Extract the [X, Y] coordinate from the center of the cell holding the provided text.  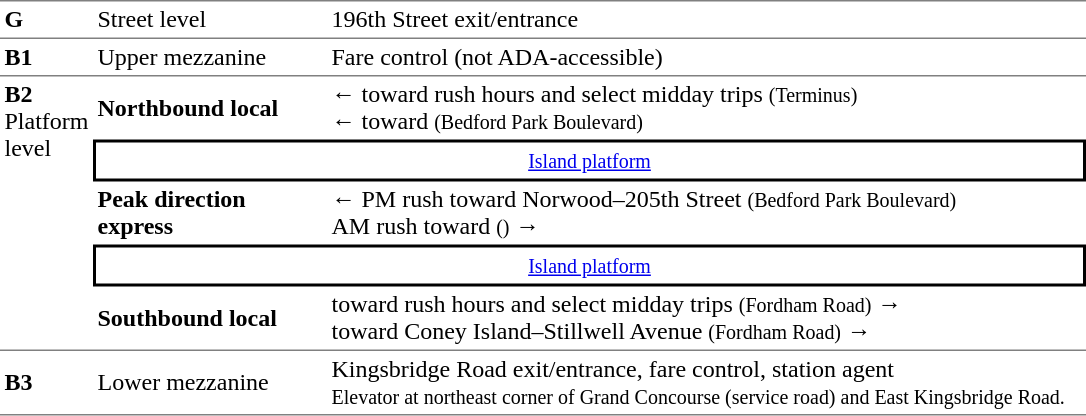
Kingsbridge Road exit/entrance, fare control, station agent Elevator at northeast corner of Grand Concourse (service road) and East Kingsbridge Road. [706, 383]
Lower mezzanine [210, 383]
B2Platform level [46, 213]
B3 [46, 383]
Northbound local [210, 107]
Southbound local [210, 318]
← toward rush hours and select midday trips (Terminus)← toward (Bedford Park Boulevard) [706, 107]
Upper mezzanine [210, 57]
Street level [210, 19]
G [46, 19]
196th Street exit/entrance [706, 19]
toward rush hours and select midday trips (Fordham Road) → toward Coney Island–Stillwell Avenue (Fordham Road) → [706, 318]
← PM rush toward Norwood–205th Street (Bedford Park Boulevard) AM rush toward () → [706, 214]
B1 [46, 57]
Fare control (not ADA-accessible) [706, 57]
Peak direction express [210, 214]
